Detect which cell encompasses the target text, then output its [X, Y] center coordinate. 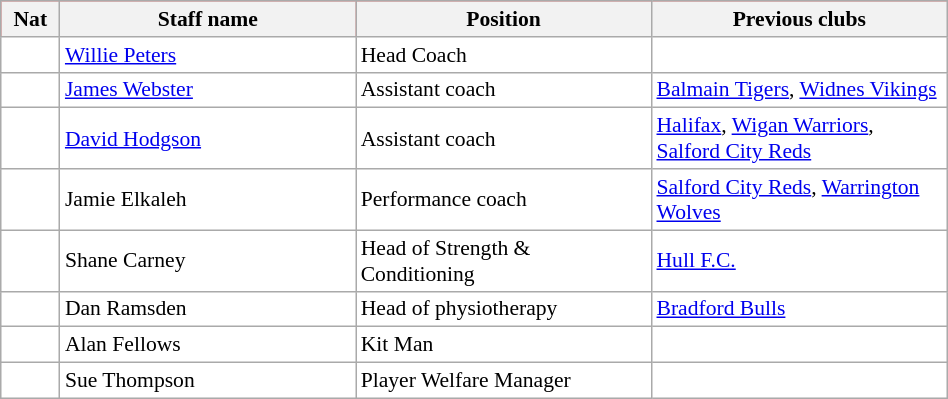
Previous clubs [799, 19]
Halifax, Wigan Warriors, Salford City Reds [799, 138]
Willie Peters [208, 55]
David Hodgson [208, 138]
Hull F.C. [799, 260]
Bradford Bulls [799, 309]
Shane Carney [208, 260]
Head of Strength & Conditioning [504, 260]
Kit Man [504, 345]
Nat [30, 19]
Balmain Tigers, Widnes Vikings [799, 90]
Head Coach [504, 55]
Head of physiotherapy [504, 309]
Alan Fellows [208, 345]
Staff name [208, 19]
Performance coach [504, 200]
Salford City Reds, Warrington Wolves [799, 200]
Player Welfare Manager [504, 381]
James Webster [208, 90]
Dan Ramsden [208, 309]
Sue Thompson [208, 381]
Position [504, 19]
Jamie Elkaleh [208, 200]
